Return (X, Y) of the center of cell containing provided text 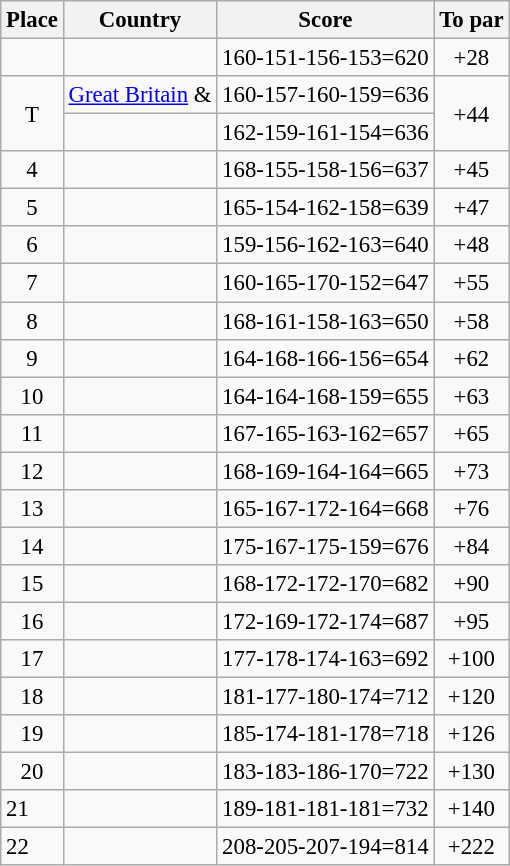
168-172-172-170=682 (326, 584)
+65 (472, 433)
5 (32, 208)
14 (32, 546)
208-205-207-194=814 (326, 847)
160-165-170-152=647 (326, 283)
+95 (472, 621)
8 (32, 321)
+73 (472, 471)
159-156-162-163=640 (326, 245)
168-169-164-164=665 (326, 471)
19 (32, 734)
21 (32, 809)
12 (32, 471)
13 (32, 509)
6 (32, 245)
7 (32, 283)
To par (472, 20)
22 (32, 847)
T (32, 114)
177-178-174-163=692 (326, 659)
16 (32, 621)
+58 (472, 321)
+222 (472, 847)
164-164-168-159=655 (326, 396)
185-174-181-178=718 (326, 734)
+140 (472, 809)
+28 (472, 58)
172-169-172-174=687 (326, 621)
+90 (472, 584)
Place (32, 20)
160-157-160-159=636 (326, 95)
165-154-162-158=639 (326, 208)
+63 (472, 396)
9 (32, 358)
189-181-181-181=732 (326, 809)
10 (32, 396)
+76 (472, 509)
17 (32, 659)
+48 (472, 245)
18 (32, 697)
+126 (472, 734)
168-155-158-156=637 (326, 170)
168-161-158-163=650 (326, 321)
175-167-175-159=676 (326, 546)
160-151-156-153=620 (326, 58)
+45 (472, 170)
183-183-186-170=722 (326, 772)
+84 (472, 546)
20 (32, 772)
Score (326, 20)
164-168-166-156=654 (326, 358)
+100 (472, 659)
165-167-172-164=668 (326, 509)
+62 (472, 358)
181-177-180-174=712 (326, 697)
+120 (472, 697)
167-165-163-162=657 (326, 433)
Country (140, 20)
+47 (472, 208)
+55 (472, 283)
Great Britain & (140, 95)
+130 (472, 772)
4 (32, 170)
162-159-161-154=636 (326, 133)
15 (32, 584)
+44 (472, 114)
11 (32, 433)
